Return the (X, Y) coordinate for the center point of the cell that contains the specified text.  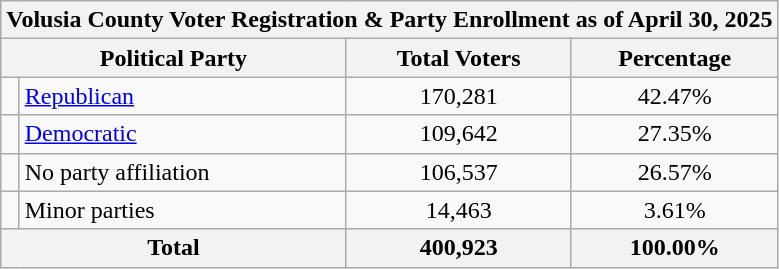
No party affiliation (182, 172)
Total Voters (458, 58)
Volusia County Voter Registration & Party Enrollment as of April 30, 2025 (390, 20)
400,923 (458, 248)
27.35% (674, 134)
Total (174, 248)
106,537 (458, 172)
Political Party (174, 58)
Percentage (674, 58)
Democratic (182, 134)
Republican (182, 96)
3.61% (674, 210)
109,642 (458, 134)
26.57% (674, 172)
100.00% (674, 248)
14,463 (458, 210)
170,281 (458, 96)
Minor parties (182, 210)
42.47% (674, 96)
